Extract the [X, Y] coordinate from the center of the cell holding the provided text.  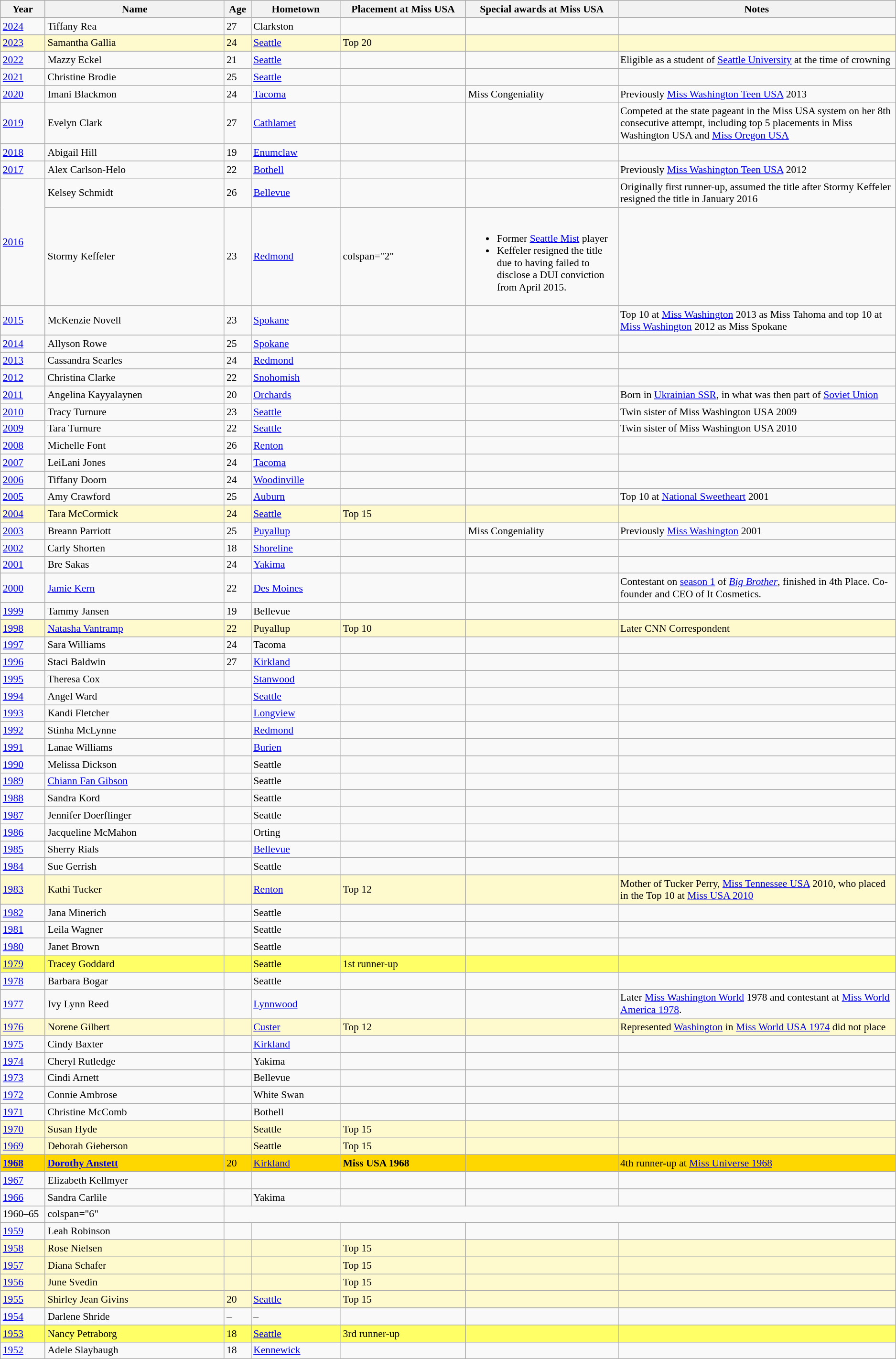
1996 [23, 662]
4th runner-up at Miss Universe 1968 [757, 1164]
Stanwood [295, 679]
Barbara Bogar [135, 981]
2021 [23, 77]
1982 [23, 913]
Born in Ukrainian SSR, in what was then part of Soviet Union [757, 395]
2013 [23, 361]
Cindi Arnett [135, 1078]
1953 [23, 1334]
2009 [23, 429]
1973 [23, 1078]
Orting [295, 832]
Clarkston [295, 26]
1967 [23, 1180]
1959 [23, 1231]
Top 10 at Miss Washington 2013 as Miss Tahoma and top 10 at Miss Washington 2012 as Miss Spokane [757, 320]
2008 [23, 446]
Tracy Turnure [135, 412]
1976 [23, 1027]
2002 [23, 548]
Sandra Kord [135, 798]
1999 [23, 611]
Sue Gerrish [135, 867]
1974 [23, 1061]
LeiLani Jones [135, 463]
Snohomish [295, 378]
Rose Nielsen [135, 1249]
Cassandra Searles [135, 361]
Notes [757, 9]
Christine McComb [135, 1112]
1988 [23, 798]
Kathi Tucker [135, 890]
colspan="6" [135, 1214]
June Svedin [135, 1283]
Amy Crawford [135, 497]
1993 [23, 713]
Breann Parriott [135, 531]
2007 [23, 463]
Woodinville [295, 480]
Hometown [295, 9]
Elizabeth Kellmyer [135, 1180]
Kelsey Schmidt [135, 193]
2011 [23, 395]
1966 [23, 1197]
Jacqueline McMahon [135, 832]
Previously Miss Washington Teen USA 2012 [757, 170]
Jennifer Doerflinger [135, 816]
1957 [23, 1265]
1977 [23, 1003]
Deborah Gieberson [135, 1146]
Previously Miss Washington 2001 [757, 531]
Jamie Kern [135, 588]
1972 [23, 1095]
Kennewick [295, 1350]
Age [237, 9]
Connie Ambrose [135, 1095]
2022 [23, 60]
Lanae Williams [135, 747]
Jana Minerich [135, 913]
White Swan [295, 1095]
Custer [295, 1027]
Dorothy Anstett [135, 1164]
Allyson Rowe [135, 344]
2010 [23, 412]
Placement at Miss USA [403, 9]
Carly Shorten [135, 548]
Tracey Goddard [135, 964]
Tammy Jansen [135, 611]
Nancy Petraborg [135, 1334]
Stinha McLynne [135, 731]
Enumclaw [295, 153]
Cathlamet [295, 123]
Tara Turnure [135, 429]
Samantha Gallia [135, 43]
1969 [23, 1146]
3rd runner-up [403, 1334]
Christina Clarke [135, 378]
2003 [23, 531]
1960–65 [23, 1214]
2014 [23, 344]
Cindy Baxter [135, 1044]
Top 10 [403, 628]
2000 [23, 588]
Later CNN Correspondent [757, 628]
Represented Washington in Miss World USA 1974 did not place [757, 1027]
Mother of Tucker Perry, Miss Tennessee USA 2010, who placed in the Top 10 at Miss USA 2010 [757, 890]
2012 [23, 378]
1952 [23, 1350]
1981 [23, 930]
1998 [23, 628]
Former Seattle Mist playerKeffeler resigned the title due to having failed to disclose a DUI conviction from April 2015. [542, 257]
Norene Gilbert [135, 1027]
Shirley Jean Givins [135, 1300]
2024 [23, 26]
Bre Sakas [135, 565]
Melissa Dickson [135, 765]
2023 [23, 43]
Des Moines [295, 588]
1994 [23, 696]
1983 [23, 890]
Tiffany Rea [135, 26]
Susan Hyde [135, 1129]
Adele Slaybaugh [135, 1350]
2016 [23, 242]
Lynnwood [295, 1003]
Alex Carlson-Helo [135, 170]
1956 [23, 1283]
1975 [23, 1044]
Mazzy Eckel [135, 60]
colspan="2" [403, 257]
1979 [23, 964]
2020 [23, 94]
Tara McCormick [135, 514]
Originally first runner-up, assumed the title after Stormy Keffeler resigned the title in January 2016 [757, 193]
2004 [23, 514]
2017 [23, 170]
Sara Williams [135, 645]
Chiann Fan Gibson [135, 781]
1978 [23, 981]
Ivy Lynn Reed [135, 1003]
Staci Baldwin [135, 662]
1985 [23, 850]
Eligible as a student of Seattle University at the time of crowning [757, 60]
1984 [23, 867]
Previously Miss Washington Teen USA 2013 [757, 94]
Leah Robinson [135, 1231]
2001 [23, 565]
Leila Wagner [135, 930]
1955 [23, 1300]
1995 [23, 679]
Evelyn Clark [135, 123]
1990 [23, 765]
Angel Ward [135, 696]
Theresa Cox [135, 679]
Abigail Hill [135, 153]
Christine Brodie [135, 77]
2015 [23, 320]
Twin sister of Miss Washington USA 2009 [757, 412]
Miss USA 1968 [403, 1164]
1954 [23, 1316]
Kandi Fletcher [135, 713]
1991 [23, 747]
Shoreline [295, 548]
Auburn [295, 497]
21 [237, 60]
1958 [23, 1249]
Name [135, 9]
Longview [295, 713]
2018 [23, 153]
1986 [23, 832]
1997 [23, 645]
Sherry Rials [135, 850]
Cheryl Rutledge [135, 1061]
Sandra Carlile [135, 1197]
Darlene Shride [135, 1316]
Michelle Font [135, 446]
1970 [23, 1129]
1971 [23, 1112]
Special awards at Miss USA [542, 9]
Contestant on season 1 of Big Brother, finished in 4th Place. Co-founder and CEO of It Cosmetics. [757, 588]
Twin sister of Miss Washington USA 2010 [757, 429]
Stormy Keffeler [135, 257]
McKenzie Novell [135, 320]
Imani Blackmon [135, 94]
Later Miss Washington World 1978 and contestant at Miss World America 1978. [757, 1003]
Angelina Kayyalaynen [135, 395]
1980 [23, 947]
Tiffany Doorn [135, 480]
Orchards [295, 395]
Janet Brown [135, 947]
Diana Schafer [135, 1265]
1968 [23, 1164]
Top 10 at National Sweetheart 2001 [757, 497]
2019 [23, 123]
1992 [23, 731]
1987 [23, 816]
Year [23, 9]
1st runner-up [403, 964]
2006 [23, 480]
Top 20 [403, 43]
Burien [295, 747]
1989 [23, 781]
Natasha Vantramp [135, 628]
2005 [23, 497]
